Detect which cell encompasses the target text, then output its (x, y) center coordinate. 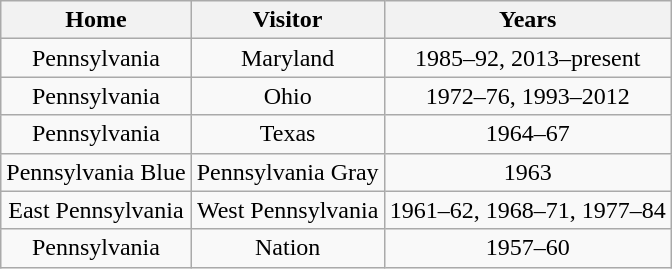
1961–62, 1968–71, 1977–84 (528, 210)
1972–76, 1993–2012 (528, 96)
Nation (288, 248)
1985–92, 2013–present (528, 58)
Texas (288, 134)
Home (96, 20)
1957–60 (528, 248)
Pennsylvania Blue (96, 172)
Visitor (288, 20)
East Pennsylvania (96, 210)
Maryland (288, 58)
Years (528, 20)
Pennsylvania Gray (288, 172)
Ohio (288, 96)
1964–67 (528, 134)
West Pennsylvania (288, 210)
1963 (528, 172)
